Scan for the cell matching the given text and deliver its [X, Y] coordinate at center. 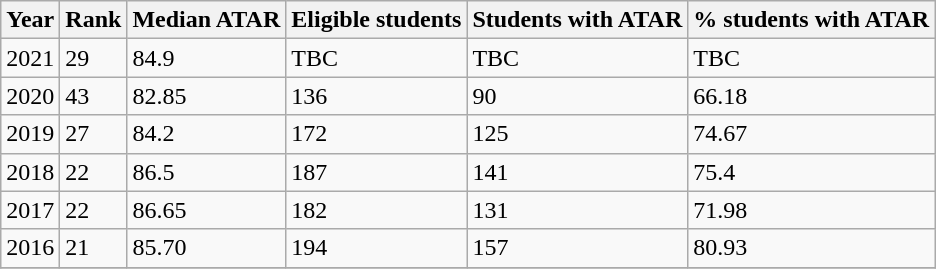
187 [376, 172]
29 [94, 58]
82.85 [206, 96]
75.4 [812, 172]
90 [578, 96]
84.9 [206, 58]
27 [94, 134]
86.5 [206, 172]
157 [578, 248]
21 [94, 248]
182 [376, 210]
85.70 [206, 248]
% students with ATAR [812, 20]
84.2 [206, 134]
Rank [94, 20]
2017 [30, 210]
43 [94, 96]
86.65 [206, 210]
Year [30, 20]
131 [578, 210]
194 [376, 248]
Median ATAR [206, 20]
71.98 [812, 210]
Students with ATAR [578, 20]
2018 [30, 172]
Eligible students [376, 20]
74.67 [812, 134]
2019 [30, 134]
2016 [30, 248]
80.93 [812, 248]
141 [578, 172]
136 [376, 96]
172 [376, 134]
2020 [30, 96]
125 [578, 134]
66.18 [812, 96]
2021 [30, 58]
